Return [x, y] of the center of cell containing provided text 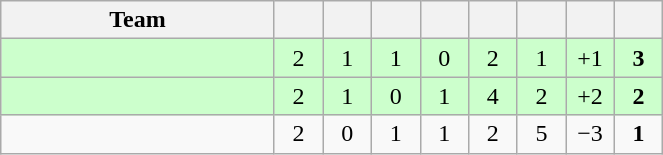
3 [638, 58]
5 [542, 134]
4 [494, 96]
+2 [590, 96]
−3 [590, 134]
Team [138, 20]
+1 [590, 58]
